Identify which cell holds the provided text, then report its [X, Y] central coordinate. 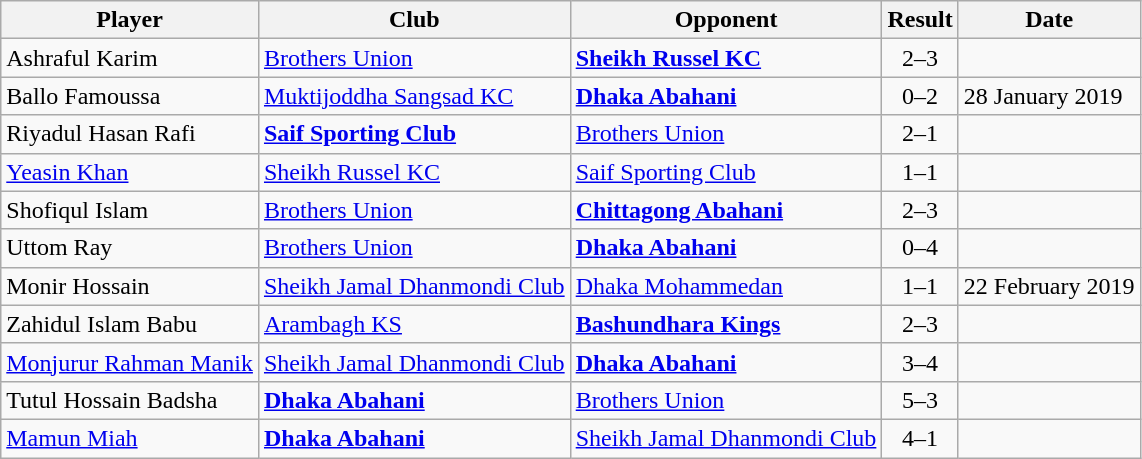
Yeasin Khan [130, 172]
0–4 [920, 248]
3–4 [920, 362]
5–3 [920, 400]
Club [414, 20]
Opponent [726, 20]
4–1 [920, 438]
Muktijoddha Sangsad KC [414, 96]
Monir Hossain [130, 286]
22 February 2019 [1049, 286]
Monjurur Rahman Manik [130, 362]
Zahidul Islam Babu [130, 324]
Ashraful Karim [130, 58]
2–1 [920, 134]
Arambagh KS [414, 324]
0–2 [920, 96]
Dhaka Mohammedan [726, 286]
28 January 2019 [1049, 96]
Shofiqul Islam [130, 210]
Bashundhara Kings [726, 324]
Ballo Famoussa [130, 96]
Chittagong Abahani [726, 210]
Tutul Hossain Badsha [130, 400]
Riyadul Hasan Rafi [130, 134]
Result [920, 20]
Uttom Ray [130, 248]
Date [1049, 20]
Mamun Miah [130, 438]
Player [130, 20]
